Detect which cell encompasses the target text, then output its (X, Y) center coordinate. 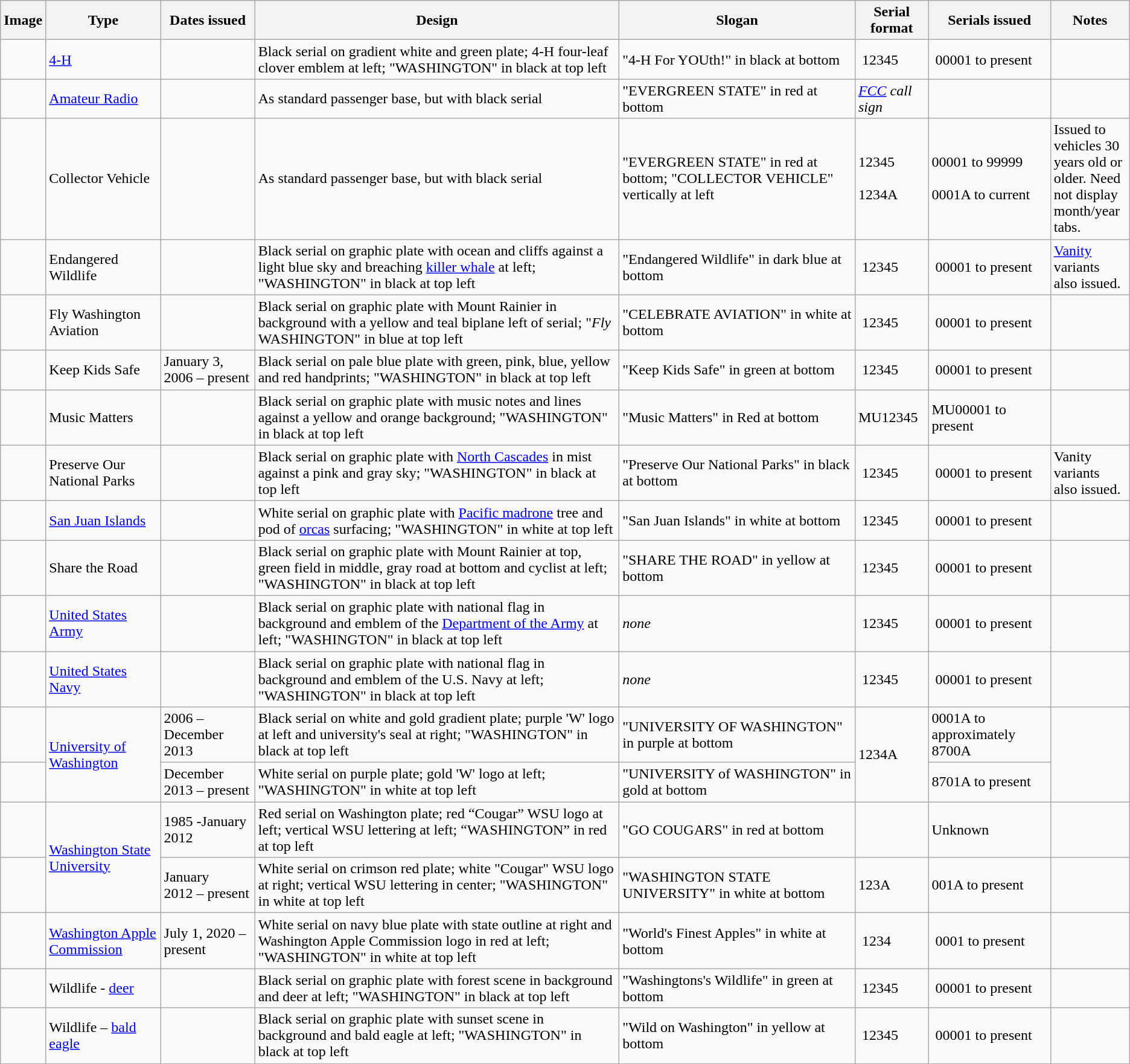
1234 (892, 941)
"EVERGREEN STATE" in red at bottom; "COLLECTOR VEHICLE" vertically at left (738, 179)
University of Washington (103, 755)
Notes (1090, 21)
Wildlife - deer (103, 988)
Black serial on graphic plate with music notes and lines against a yellow and orange background; "WASHINGTON" in black at top left (437, 417)
"CELEBRATE AVIATION" in white at bottom (738, 322)
White serial on crimson red plate; white "Cougar" WSU logo at right; vertical WSU lettering in center; "WASHINGTON" in white at top left (437, 885)
"Washingtons's Wildlife" in green at bottom (738, 988)
4-H (103, 59)
"GO COUGARS" in red at bottom (738, 830)
Black serial on graphic plate with sunset scene in background and bald eagle at left; "WASHINGTON" in black at top left (437, 1036)
"SHARE THE ROAD" in yellow at bottom (738, 568)
1234A (892, 755)
Share the Road (103, 568)
"EVERGREEN STATE" in red at bottom (738, 99)
White serial on navy blue plate with state outline at right and Washington Apple Commission logo in red at left; "WASHINGTON" in white at top left (437, 941)
Red serial on Washington plate; red “Cougar” WSU logo at left; vertical WSU lettering at left; “WASHINGTON” in red at top left (437, 830)
Image (23, 21)
January 2012 – present (208, 885)
"UNIVERSITY of WASHINGTON" in gold at bottom (738, 783)
"Music Matters" in Red at bottom (738, 417)
"Wild on Washington" in yellow at bottom (738, 1036)
Black serial on graphic plate with North Cascades in mist against a pink and gray sky; "WASHINGTON" in black at top left (437, 473)
MU00001 to present (989, 417)
"WASHINGTON STATE UNIVERSITY" in white at bottom (738, 885)
Type (103, 21)
Black serial on gradient white and green plate; 4-H four-leaf clover emblem at left; "WASHINGTON" in black at top left (437, 59)
Serials issued (989, 21)
"World's Finest Apples" in white at bottom (738, 941)
January 3, 2006 – present (208, 370)
July 1, 2020 – present (208, 941)
Endangered Wildlife (103, 267)
Black serial on graphic plate with Mount Rainier in background with a yellow and teal biplane left of serial; "Fly WASHINGTON" in blue at top left (437, 322)
001A to present (989, 885)
Washington State University (103, 857)
Fly Washington Aviation (103, 322)
Wildlife – bald eagle (103, 1036)
Amateur Radio (103, 99)
San Juan Islands (103, 521)
"4-H For YOUth!" in black at bottom (738, 59)
United States Navy (103, 679)
Collector Vehicle (103, 179)
Black serial on graphic plate with national flag in background and emblem of the U.S. Navy at left; "WASHINGTON" in black at top left (437, 679)
White serial on graphic plate with Pacific madrone tree and pod of orcas surfacing; "WASHINGTON" in white at top left (437, 521)
Washington Apple Commission (103, 941)
Black serial on graphic plate with forest scene in background and deer at left; "WASHINGTON" in black at top left (437, 988)
1985 -January 2012 (208, 830)
Dates issued (208, 21)
0001A to approximately 8700A (989, 735)
Black serial on white and gold gradient plate; purple 'W' logo at left and university's seal at right; "WASHINGTON" in black at top left (437, 735)
White serial on purple plate; gold 'W' logo at left; "WASHINGTON" in white at top left (437, 783)
Unknown (989, 830)
Issued to vehicles 30 years old or older. Need not display month/year tabs. (1090, 179)
00001 to 999990001A to current (989, 179)
Serial format (892, 21)
0001 to present (989, 941)
Design (437, 21)
Black serial on graphic plate with national flag in background and emblem of the Department of the Army at left; "WASHINGTON" in black at top left (437, 623)
Music Matters (103, 417)
Slogan (738, 21)
"San Juan Islands" in white at bottom (738, 521)
8701A to present (989, 783)
Black serial on graphic plate with ocean and cliffs against a light blue sky and breaching killer whale at left; "WASHINGTON" in black at top left (437, 267)
"Keep Kids Safe" in green at bottom (738, 370)
"Endangered Wildlife" in dark blue at bottom (738, 267)
Preserve Our National Parks (103, 473)
Keep Kids Safe (103, 370)
Black serial on pale blue plate with green, pink, blue, yellow and red handprints; "WASHINGTON" in black at top left (437, 370)
"UNIVERSITY OF WASHINGTON" in purple at bottom (738, 735)
2006 – December 2013 (208, 735)
MU12345 (892, 417)
December 2013 – present (208, 783)
123451234A (892, 179)
"Preserve Our National Parks" in black at bottom (738, 473)
United States Army (103, 623)
123A (892, 885)
FCC call sign (892, 99)
